Locate the cell with the specified text and output its (x, y) center coordinate. 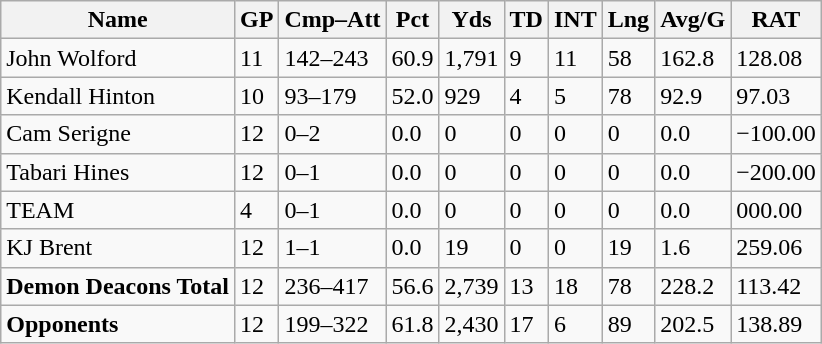
236–417 (332, 286)
9 (526, 58)
Cam Serigne (118, 134)
RAT (776, 20)
TEAM (118, 210)
2,739 (472, 286)
1.6 (693, 248)
Name (118, 20)
2,430 (472, 324)
138.89 (776, 324)
58 (628, 58)
6 (575, 324)
−200.00 (776, 172)
56.6 (412, 286)
Lng (628, 20)
10 (256, 96)
Yds (472, 20)
Pct (412, 20)
John Wolford (118, 58)
Avg/G (693, 20)
0–2 (332, 134)
60.9 (412, 58)
97.03 (776, 96)
5 (575, 96)
1,791 (472, 58)
259.06 (776, 248)
92.9 (693, 96)
Demon Deacons Total (118, 286)
929 (472, 96)
61.8 (412, 324)
000.00 (776, 210)
−100.00 (776, 134)
Opponents (118, 324)
18 (575, 286)
128.08 (776, 58)
Tabari Hines (118, 172)
93–179 (332, 96)
Kendall Hinton (118, 96)
TD (526, 20)
13 (526, 286)
142–243 (332, 58)
GP (256, 20)
228.2 (693, 286)
162.8 (693, 58)
17 (526, 324)
89 (628, 324)
202.5 (693, 324)
KJ Brent (118, 248)
Cmp–Att (332, 20)
INT (575, 20)
1–1 (332, 248)
52.0 (412, 96)
199–322 (332, 324)
113.42 (776, 286)
